Identify which cell holds the provided text, then report its [x, y] central coordinate. 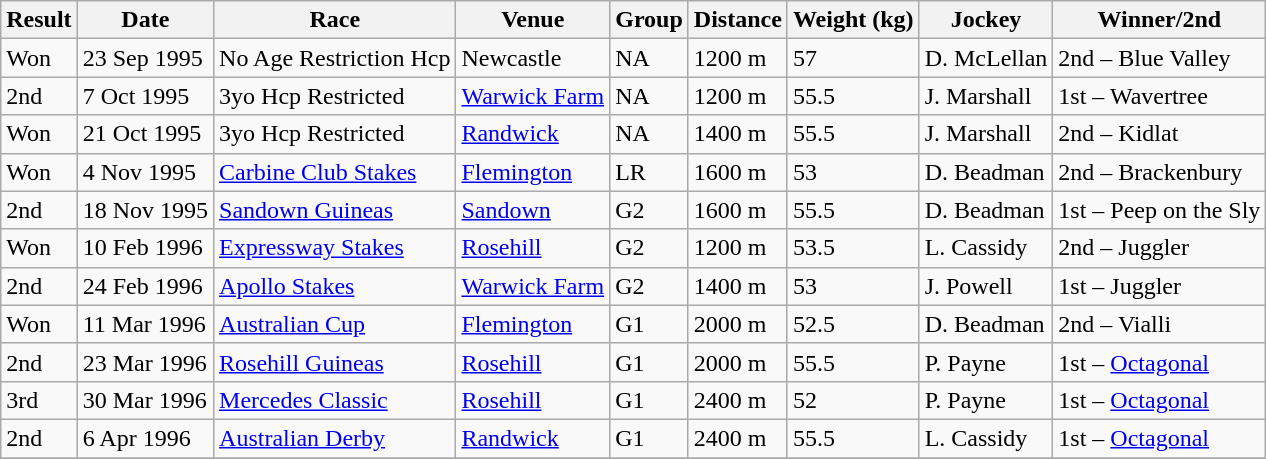
Australian Cup [335, 324]
21 Oct 1995 [145, 134]
LR [650, 172]
1st – Juggler [1160, 286]
Mercedes Classic [335, 400]
2nd – Kidlat [1160, 134]
4 Nov 1995 [145, 172]
6 Apr 1996 [145, 438]
Group [650, 20]
Rosehill Guineas [335, 362]
Carbine Club Stakes [335, 172]
Date [145, 20]
Sandown Guineas [335, 210]
1st – Peep on the Sly [1160, 210]
Race [335, 20]
2nd – Blue Valley [1160, 58]
18 Nov 1995 [145, 210]
1st – Wavertree [1160, 96]
J. Powell [986, 286]
2nd – Juggler [1160, 248]
D. McLellan [986, 58]
Winner/2nd [1160, 20]
52.5 [853, 324]
23 Sep 1995 [145, 58]
Expressway Stakes [335, 248]
11 Mar 1996 [145, 324]
Australian Derby [335, 438]
Newcastle [533, 58]
Sandown [533, 210]
Result [39, 20]
Jockey [986, 20]
53.5 [853, 248]
3rd [39, 400]
52 [853, 400]
Venue [533, 20]
24 Feb 1996 [145, 286]
No Age Restriction Hcp [335, 58]
2nd – Vialli [1160, 324]
Distance [738, 20]
23 Mar 1996 [145, 362]
Apollo Stakes [335, 286]
57 [853, 58]
2nd – Brackenbury [1160, 172]
30 Mar 1996 [145, 400]
10 Feb 1996 [145, 248]
7 Oct 1995 [145, 96]
Weight (kg) [853, 20]
